Output the [x, y] coordinate of the center of the cell containing the given text.  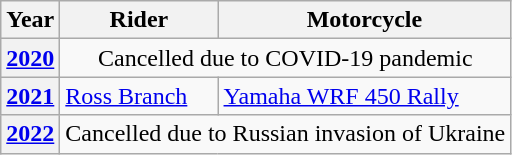
2022 [30, 134]
Yamaha WRF 450 Rally [364, 96]
2021 [30, 96]
Ross Branch [139, 96]
Cancelled due to Russian invasion of Ukraine [286, 134]
Motorcycle [364, 20]
Year [30, 20]
2020 [30, 58]
Cancelled due to COVID-19 pandemic [286, 58]
Rider [139, 20]
